Search for the cell housing the specified text and yield its (x, y) center coordinate. 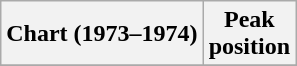
Peakposition (249, 34)
Chart (1973–1974) (102, 34)
